Identify which cell holds the provided text, then report its [x, y] central coordinate. 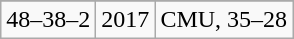
48–38–2 [48, 20]
2017 [126, 20]
CMU, 35–28 [224, 20]
